Locate the cell with the specified text and output its (X, Y) center coordinate. 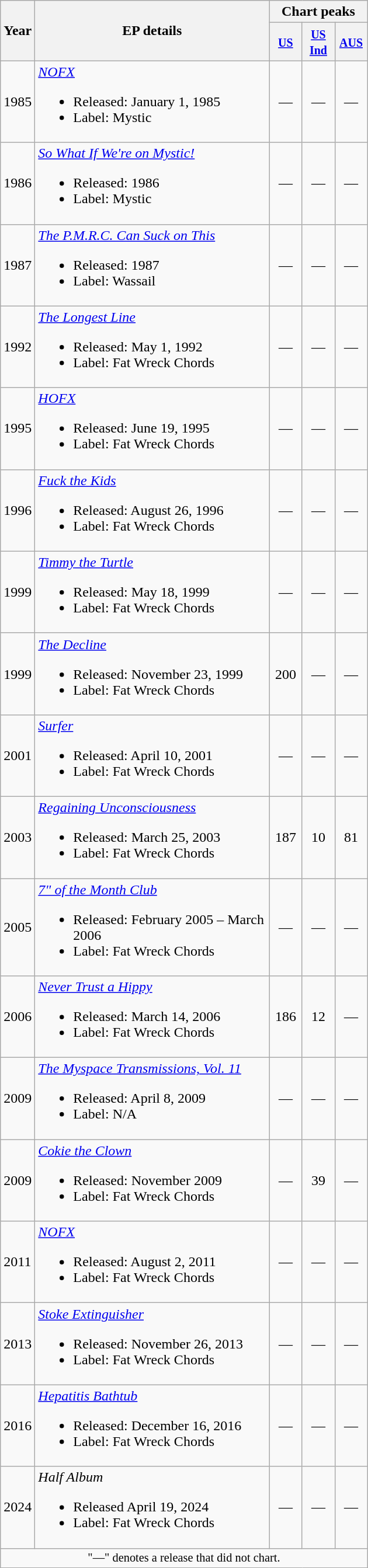
39 (318, 1180)
2006 (18, 1017)
2024 (18, 1507)
2003 (18, 837)
1992 (18, 347)
187 (286, 837)
US (286, 42)
Half AlbumReleased April 19, 2024Label: Fat Wreck Chords (152, 1507)
12 (318, 1017)
So What If We're on Mystic!Released: 1986Label: Mystic (152, 183)
The P.M.R.C. Can Suck on ThisReleased: 1987Label: Wassail (152, 265)
The DeclineReleased: November 23, 1999Label: Fat Wreck Chords (152, 674)
200 (286, 674)
186 (286, 1017)
HOFXReleased: June 19, 1995Label: Fat Wreck Chords (152, 428)
Fuck the KidsReleased: August 26, 1996Label: Fat Wreck Chords (152, 510)
Timmy the TurtleReleased: May 18, 1999Label: Fat Wreck Chords (152, 592)
NOFXReleased: January 1, 1985Label: Mystic (152, 102)
Regaining UnconsciousnessReleased: March 25, 2003Label: Fat Wreck Chords (152, 837)
EP details (152, 30)
"—" denotes a release that did not chart. (184, 1558)
Year (18, 30)
2011 (18, 1262)
Stoke ExtinguisherReleased: November 26, 2013Label: Fat Wreck Chords (152, 1344)
SurferReleased: April 10, 2001Label: Fat Wreck Chords (152, 755)
The Myspace Transmissions, Vol. 11Released: April 8, 2009Label: N/A (152, 1099)
Cokie the ClownReleased: November 2009Label: Fat Wreck Chords (152, 1180)
2013 (18, 1344)
NOFXReleased: August 2, 2011Label: Fat Wreck Chords (152, 1262)
2016 (18, 1426)
81 (351, 837)
2001 (18, 755)
1985 (18, 102)
Hepatitis BathtubReleased: December 16, 2016Label: Fat Wreck Chords (152, 1426)
1996 (18, 510)
1987 (18, 265)
AUS (351, 42)
Chart peaks (318, 12)
10 (318, 837)
The Longest LineReleased: May 1, 1992Label: Fat Wreck Chords (152, 347)
2005 (18, 927)
1986 (18, 183)
7" of the Month ClubReleased: February 2005 – March 2006Label: Fat Wreck Chords (152, 927)
1995 (18, 428)
Never Trust a HippyReleased: March 14, 2006Label: Fat Wreck Chords (152, 1017)
US Ind (318, 42)
